Pinpoint the cell where the given text exists, returning its [X, Y] midpoint coordinate. 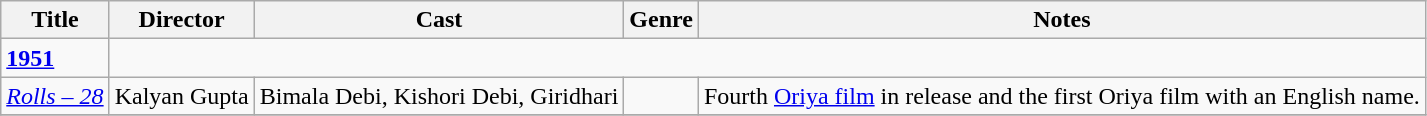
Notes [1062, 20]
Bimala Debi, Kishori Debi, Giridhari [439, 96]
Rolls – 28 [55, 96]
Title [55, 20]
Fourth Oriya film in release and the first Oriya film with an English name. [1062, 96]
Kalyan Gupta [182, 96]
Director [182, 20]
Cast [439, 20]
Genre [662, 20]
1951 [55, 58]
